From the cell containing the given text, extract its center point as [x, y] coordinate. 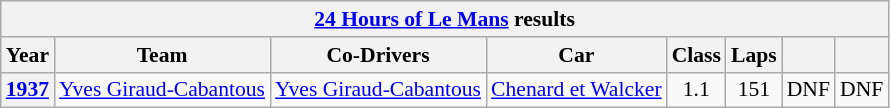
151 [754, 90]
Co-Drivers [378, 55]
Chenard et Walcker [576, 90]
Laps [754, 55]
Team [162, 55]
1.1 [696, 90]
Class [696, 55]
1937 [28, 90]
Year [28, 55]
Car [576, 55]
24 Hours of Le Mans results [445, 19]
